Find where the given text appears and provide that cell's center as (X, Y) coordinate. 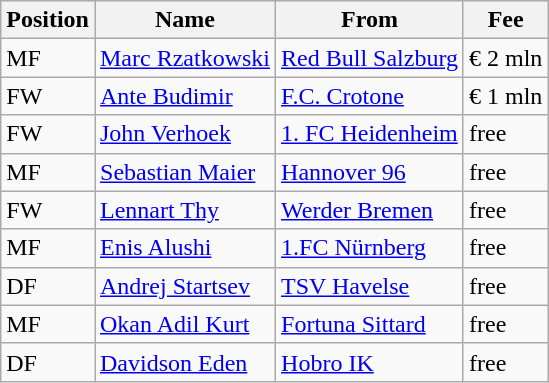
Enis Alushi (184, 248)
Fortuna Sittard (370, 324)
Ante Budimir (184, 96)
Marc Rzatkowski (184, 58)
Red Bull Salzburg (370, 58)
Werder Bremen (370, 210)
Position (48, 20)
€ 2 mln (505, 58)
Davidson Eden (184, 362)
1.FC Nürnberg (370, 248)
Hobro IK (370, 362)
John Verhoek (184, 134)
TSV Havelse (370, 286)
F.C. Crotone (370, 96)
Sebastian Maier (184, 172)
€ 1 mln (505, 96)
From (370, 20)
Fee (505, 20)
Name (184, 20)
Okan Adil Kurt (184, 324)
Hannover 96 (370, 172)
Lennart Thy (184, 210)
Andrej Startsev (184, 286)
1. FC Heidenheim (370, 134)
